Provide the (x, y) coordinate of the cell's center where the given text is located.  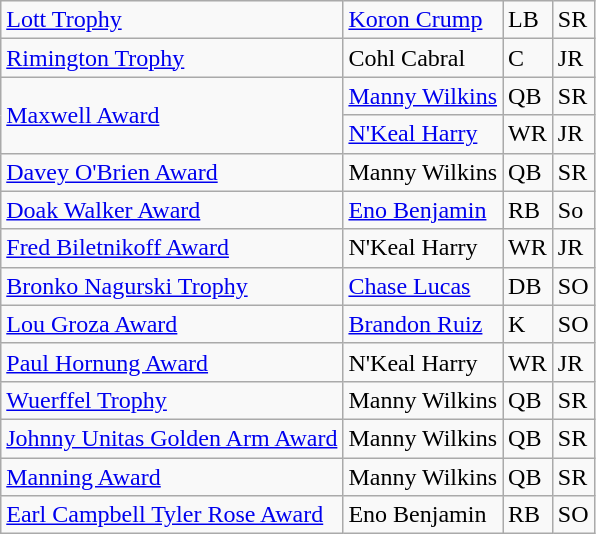
So (573, 210)
Lott Trophy (172, 20)
Earl Campbell Tyler Rose Award (172, 515)
Johnny Unitas Golden Arm Award (172, 438)
Rimington Trophy (172, 58)
Bronko Nagurski Trophy (172, 286)
Chase Lucas (423, 286)
Davey O'Brien Award (172, 172)
LB (528, 20)
Wuerffel Trophy (172, 400)
Brandon Ruiz (423, 324)
C (528, 58)
Fred Biletnikoff Award (172, 248)
Koron Crump (423, 20)
K (528, 324)
Doak Walker Award (172, 210)
Maxwell Award (172, 115)
Cohl Cabral (423, 58)
Manning Award (172, 477)
DB (528, 286)
Paul Hornung Award (172, 362)
Lou Groza Award (172, 324)
